Extract the (x, y) coordinate from the center of the cell holding the provided text.  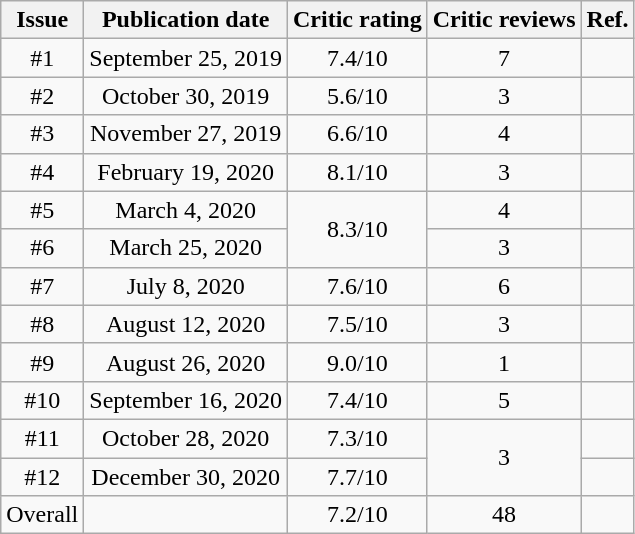
8.1/10 (357, 172)
#6 (42, 248)
September 25, 2019 (186, 58)
September 16, 2020 (186, 400)
#7 (42, 286)
Critic reviews (504, 20)
6.6/10 (357, 134)
#1 (42, 58)
Overall (42, 515)
August 26, 2020 (186, 362)
7.5/10 (357, 324)
7.3/10 (357, 438)
#8 (42, 324)
#5 (42, 210)
6 (504, 286)
March 25, 2020 (186, 248)
August 12, 2020 (186, 324)
#2 (42, 96)
November 27, 2019 (186, 134)
July 8, 2020 (186, 286)
7.2/10 (357, 515)
9.0/10 (357, 362)
Critic rating (357, 20)
7.6/10 (357, 286)
March 4, 2020 (186, 210)
8.3/10 (357, 229)
December 30, 2020 (186, 477)
Ref. (608, 20)
February 19, 2020 (186, 172)
Issue (42, 20)
#4 (42, 172)
October 30, 2019 (186, 96)
48 (504, 515)
Publication date (186, 20)
#10 (42, 400)
7 (504, 58)
#3 (42, 134)
October 28, 2020 (186, 438)
5.6/10 (357, 96)
5 (504, 400)
7.7/10 (357, 477)
#9 (42, 362)
1 (504, 362)
#12 (42, 477)
#11 (42, 438)
